Scan for the cell matching the given text and deliver its [X, Y] coordinate at center. 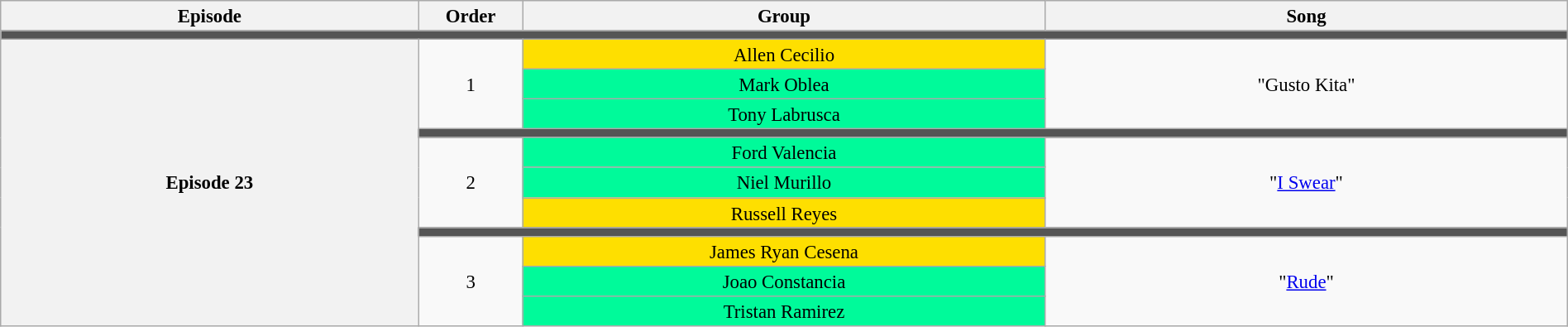
1 [471, 84]
Tristan Ramirez [784, 311]
Ford Valencia [784, 152]
Group [784, 16]
Episode 23 [210, 183]
Mark Oblea [784, 84]
"I Swear" [1307, 182]
Joao Constancia [784, 281]
Tony Labrusca [784, 114]
James Ryan Cesena [784, 251]
Order [471, 16]
Episode [210, 16]
2 [471, 182]
3 [471, 281]
Niel Murillo [784, 183]
Allen Cecilio [784, 55]
Song [1307, 16]
Russell Reyes [784, 213]
"Rude" [1307, 281]
"Gusto Kita" [1307, 84]
